Locate the cell with the specified text and output its (X, Y) center coordinate. 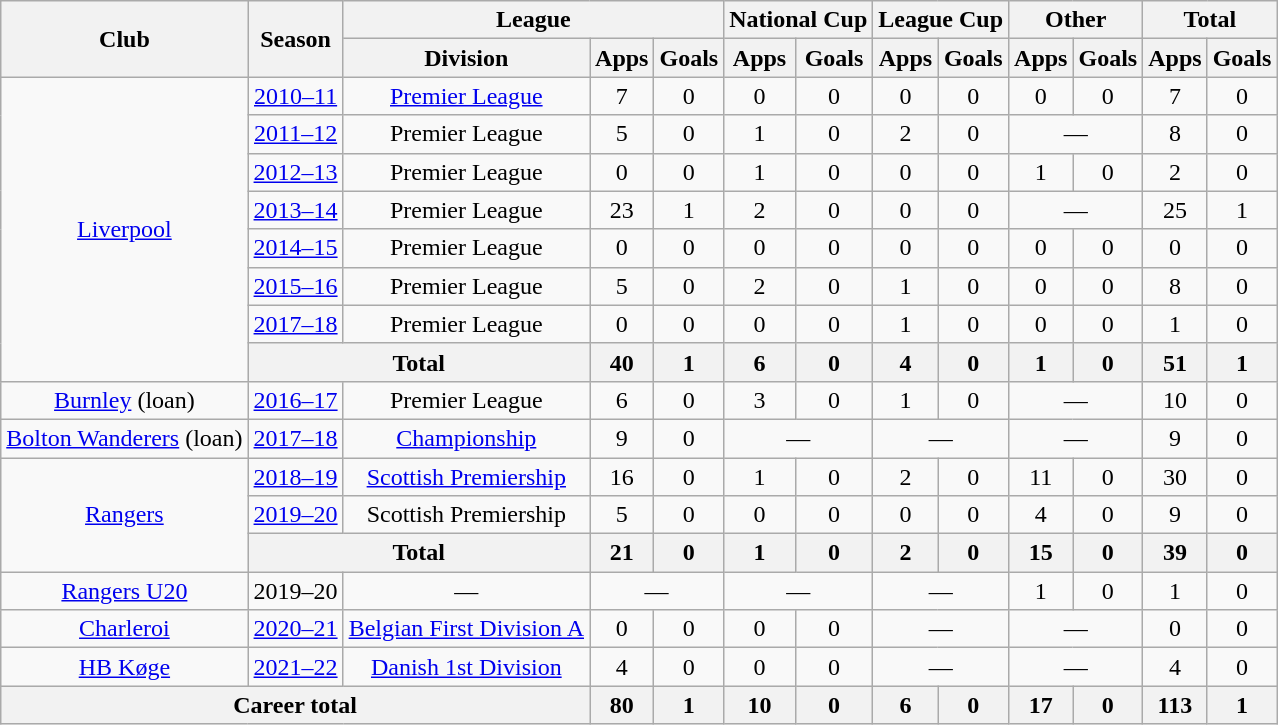
Burnley (loan) (124, 400)
League (534, 20)
51 (1175, 362)
Championship (466, 438)
Charleroi (124, 629)
23 (622, 210)
Rangers (124, 515)
11 (1041, 477)
15 (1041, 553)
Bolton Wanderers (loan) (124, 438)
Career total (296, 705)
Liverpool (124, 229)
Danish 1st Division (466, 667)
40 (622, 362)
League Cup (941, 20)
16 (622, 477)
Division (466, 58)
25 (1175, 210)
30 (1175, 477)
Other (1076, 20)
80 (622, 705)
2011–12 (296, 134)
2016–17 (296, 400)
Club (124, 39)
2010–11 (296, 96)
Rangers U20 (124, 591)
HB Køge (124, 667)
2015–16 (296, 286)
2014–15 (296, 248)
2021–22 (296, 667)
National Cup (798, 20)
3 (760, 400)
2020–21 (296, 629)
17 (1041, 705)
39 (1175, 553)
2013–14 (296, 210)
113 (1175, 705)
Season (296, 39)
21 (622, 553)
2018–19 (296, 477)
2012–13 (296, 172)
Belgian First Division A (466, 629)
